Search for the cell housing the specified text and yield its [x, y] center coordinate. 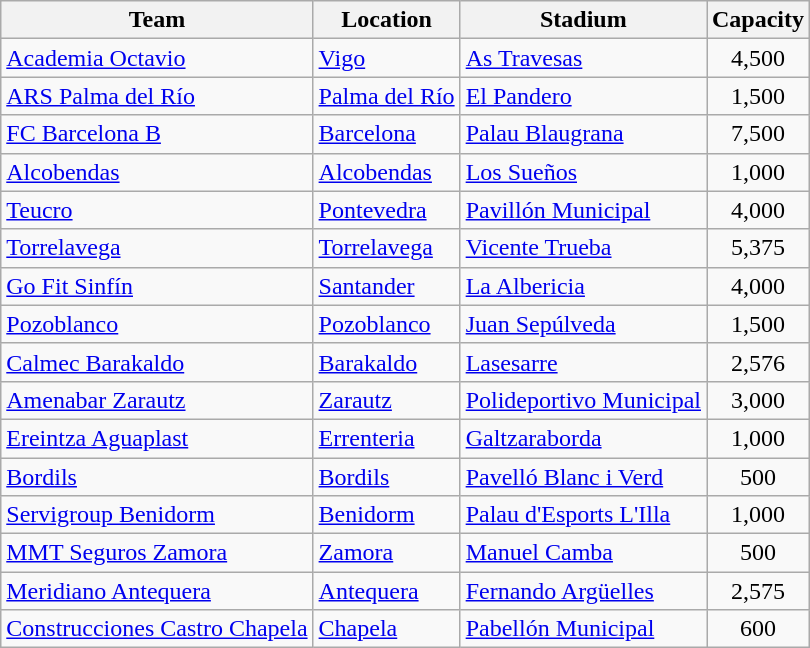
2,576 [758, 362]
Los Sueños [583, 172]
Servigroup Benidorm [157, 515]
Construcciones Castro Chapela [157, 629]
Go Fit Sinfín [157, 286]
Chapela [386, 629]
Academia Octavio [157, 58]
Lasesarre [583, 362]
4,500 [758, 58]
Barcelona [386, 134]
Teucro [157, 210]
El Pandero [583, 96]
Barakaldo [386, 362]
Amenabar Zarautz [157, 400]
Palma del Río [386, 96]
Ereintza Aguaplast [157, 438]
MMT Seguros Zamora [157, 553]
Pavelló Blanc i Verd [583, 477]
Palau d'Esports L'Illa [583, 515]
Stadium [583, 20]
Location [386, 20]
2,575 [758, 591]
Capacity [758, 20]
Palau Blaugrana [583, 134]
Meridiano Antequera [157, 591]
Juan Sepúlveda [583, 324]
As Travesas [583, 58]
7,500 [758, 134]
Calmec Barakaldo [157, 362]
Zarautz [386, 400]
Errenteria [386, 438]
Benidorm [386, 515]
Vigo [386, 58]
Pavillón Municipal [583, 210]
Manuel Camba [583, 553]
Team [157, 20]
FC Barcelona B [157, 134]
Vicente Trueba [583, 248]
ARS Palma del Río [157, 96]
Santander [386, 286]
Fernando Argüelles [583, 591]
600 [758, 629]
Polideportivo Municipal [583, 400]
Pontevedra [386, 210]
Zamora [386, 553]
Galtzaraborda [583, 438]
5,375 [758, 248]
3,000 [758, 400]
La Albericia [583, 286]
Pabellón Municipal [583, 629]
Antequera [386, 591]
